From the cell containing the given text, extract its center point as [X, Y] coordinate. 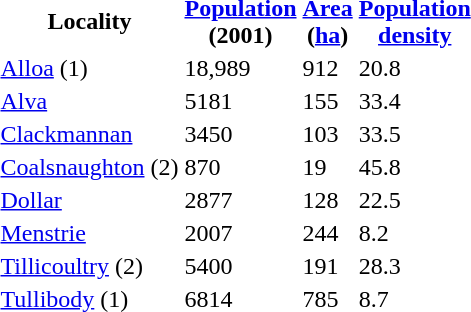
2877 [240, 200]
870 [240, 167]
19 [328, 167]
5181 [240, 101]
128 [328, 200]
5400 [240, 266]
103 [328, 134]
191 [328, 266]
155 [328, 101]
18,989 [240, 68]
912 [328, 68]
3450 [240, 134]
244 [328, 233]
2007 [240, 233]
